Return the [x, y] coordinate for the center point of the cell that contains the specified text.  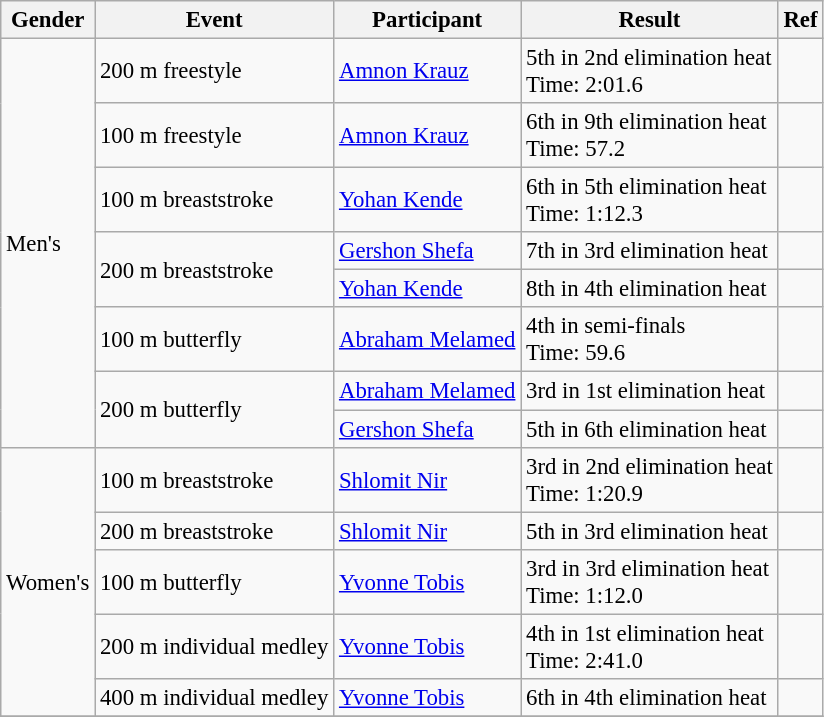
6th in 4th elimination heat [650, 698]
3rd in 2nd elimination heatTime: 1:20.9 [650, 480]
4th in semi-finalsTime: 59.6 [650, 340]
6th in 9th elimination heatTime: 57.2 [650, 136]
5th in 6th elimination heat [650, 429]
Event [214, 20]
4th in 1st elimination heatTime: 2:41.0 [650, 646]
8th in 4th elimination heat [650, 289]
3rd in 3rd elimination heatTime: 1:12.0 [650, 582]
6th in 5th elimination heatTime: 1:12.3 [650, 200]
400 m individual medley [214, 698]
Women's [48, 582]
200 m freestyle [214, 72]
100 m freestyle [214, 136]
Gender [48, 20]
5th in 2nd elimination heatTime: 2:01.6 [650, 72]
Men's [48, 244]
200 m butterfly [214, 410]
5th in 3rd elimination heat [650, 531]
3rd in 1st elimination heat [650, 391]
Ref [800, 20]
Result [650, 20]
200 m individual medley [214, 646]
Participant [428, 20]
7th in 3rd elimination heat [650, 251]
